Determine the (x, y) coordinate at the center of the cell enclosing the given text.  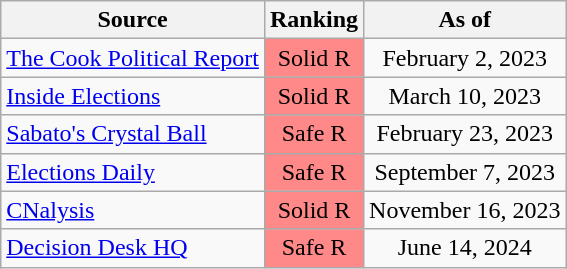
Decision Desk HQ (133, 248)
Inside Elections (133, 96)
February 2, 2023 (465, 58)
March 10, 2023 (465, 96)
Sabato's Crystal Ball (133, 134)
Ranking (314, 20)
June 14, 2024 (465, 248)
As of (465, 20)
Elections Daily (133, 172)
February 23, 2023 (465, 134)
CNalysis (133, 210)
The Cook Political Report (133, 58)
Source (133, 20)
September 7, 2023 (465, 172)
November 16, 2023 (465, 210)
